Scan for the cell matching the given text and deliver its (X, Y) coordinate at center. 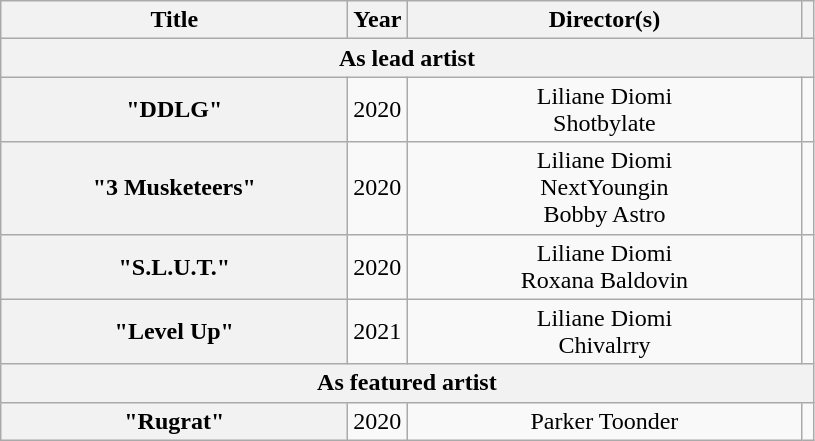
Liliane DiomiRoxana Baldovin (604, 266)
Title (174, 20)
Liliane DiomiNextYounginBobby Astro (604, 188)
"Rugrat" (174, 421)
"Level Up" (174, 332)
"DDLG" (174, 110)
As featured artist (407, 383)
2021 (378, 332)
Director(s) (604, 20)
As lead artist (407, 58)
"3 Musketeers" (174, 188)
Liliane DiomiChivalrry (604, 332)
Parker Toonder (604, 421)
Liliane DiomiShotbylate (604, 110)
Year (378, 20)
"S.L.U.T." (174, 266)
